Output the [x, y] coordinate of the center of the cell containing the given text.  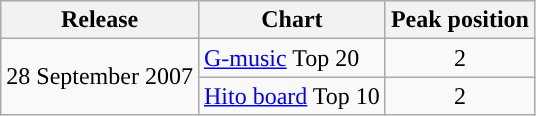
Chart [292, 20]
28 September 2007 [100, 77]
G-music Top 20 [292, 58]
Hito board Top 10 [292, 96]
Peak position [460, 20]
Release [100, 20]
